From the cell containing the given text, extract its center point as [x, y] coordinate. 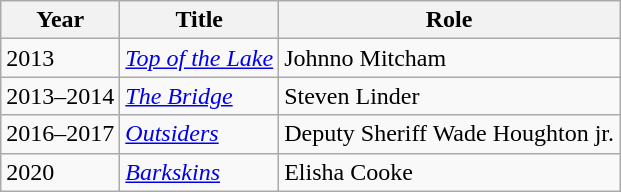
Johnno Mitcham [450, 58]
Role [450, 20]
Elisha Cooke [450, 172]
The Bridge [200, 96]
Year [60, 20]
2013 [60, 58]
Outsiders [200, 134]
Deputy Sheriff Wade Houghton jr. [450, 134]
2013–2014 [60, 96]
Steven Linder [450, 96]
Barkskins [200, 172]
Top of the Lake [200, 58]
2016–2017 [60, 134]
2020 [60, 172]
Title [200, 20]
